Scan for the cell matching the given text and deliver its [X, Y] coordinate at center. 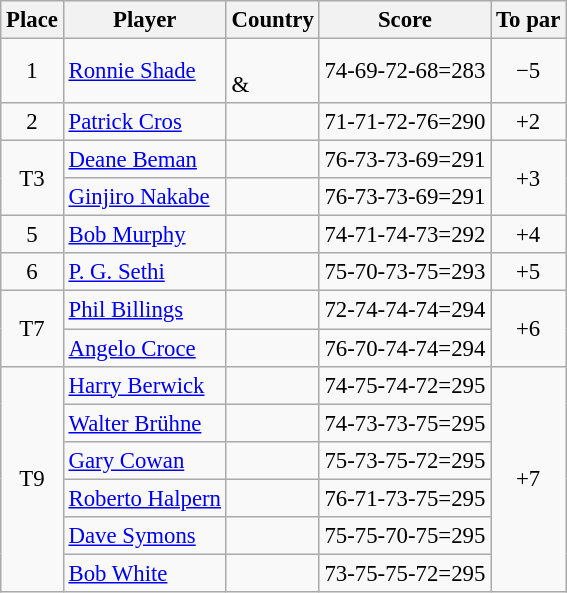
+4 [528, 235]
74-71-74-73=292 [405, 235]
T3 [32, 178]
Bob White [144, 573]
& [272, 72]
Score [405, 20]
+2 [528, 122]
2 [32, 122]
76-71-73-75=295 [405, 498]
Deane Beman [144, 160]
T9 [32, 479]
71-71-72-76=290 [405, 122]
+7 [528, 479]
75-75-70-75=295 [405, 536]
74-75-74-72=295 [405, 385]
+5 [528, 273]
6 [32, 273]
Player [144, 20]
−5 [528, 72]
1 [32, 72]
72-74-74-74=294 [405, 310]
74-73-73-75=295 [405, 423]
+3 [528, 178]
73-75-75-72=295 [405, 573]
76-70-74-74=294 [405, 348]
Ginjiro Nakabe [144, 197]
Place [32, 20]
Angelo Croce [144, 348]
Ronnie Shade [144, 72]
Gary Cowan [144, 460]
75-73-75-72=295 [405, 460]
Country [272, 20]
Walter Brühne [144, 423]
Roberto Halpern [144, 498]
Dave Symons [144, 536]
T7 [32, 328]
Bob Murphy [144, 235]
5 [32, 235]
P. G. Sethi [144, 273]
75-70-73-75=293 [405, 273]
Phil Billings [144, 310]
Patrick Cros [144, 122]
To par [528, 20]
Harry Berwick [144, 385]
+6 [528, 328]
74-69-72-68=283 [405, 72]
